Find where the given text appears and provide that cell's center as (X, Y) coordinate. 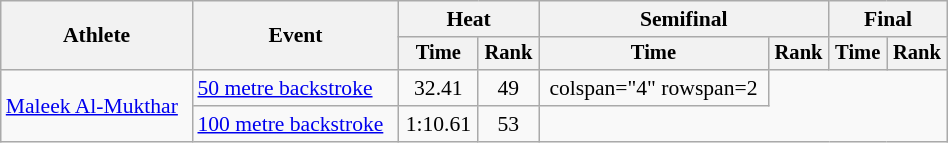
Heat (469, 19)
Maleek Al-Mukthar (97, 106)
Final (888, 19)
1:10.61 (438, 124)
50 metre backstroke (295, 88)
53 (508, 124)
Semifinal (684, 19)
Athlete (97, 36)
32.41 (438, 88)
colspan="4" rowspan=2 (654, 88)
Event (295, 36)
49 (508, 88)
100 metre backstroke (295, 124)
